Determine the (X, Y) coordinate at the center of the cell enclosing the given text.  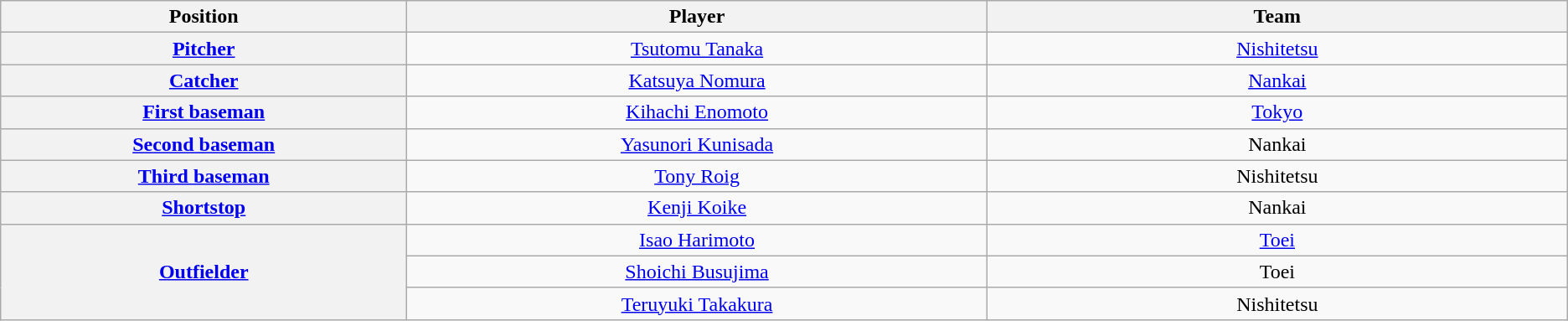
Tsutomu Tanaka (697, 49)
Outfielder (204, 272)
Teruyuki Takakura (697, 303)
Pitcher (204, 49)
Isao Harimoto (697, 240)
Catcher (204, 80)
Tony Roig (697, 176)
Position (204, 17)
Katsuya Nomura (697, 80)
Kenji Koike (697, 208)
Yasunori Kunisada (697, 144)
Tokyo (1277, 112)
Second baseman (204, 144)
First baseman (204, 112)
Player (697, 17)
Shoichi Busujima (697, 272)
Third baseman (204, 176)
Kihachi Enomoto (697, 112)
Team (1277, 17)
Shortstop (204, 208)
